Determine the [x, y] coordinate at the center of the cell enclosing the given text.  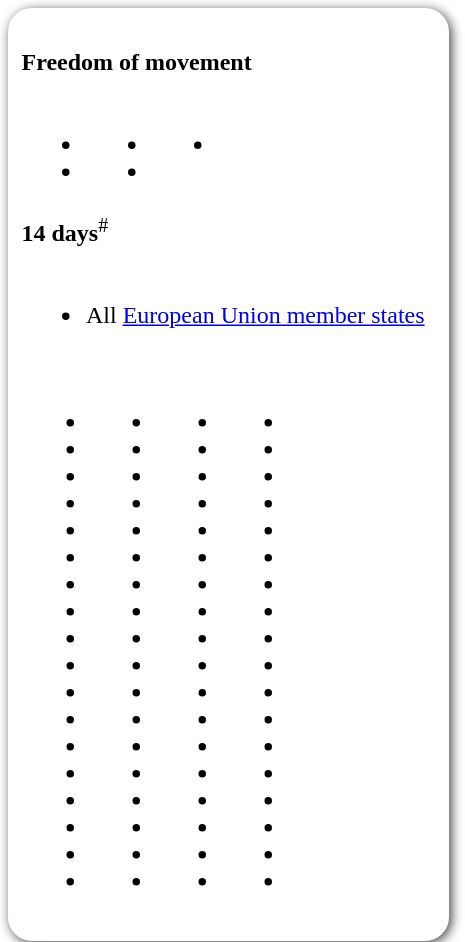
Freedom of movement 14 days# All European Union member states [228, 474]
All European Union member states [225, 588]
